Scan for the cell matching the given text and deliver its [x, y] coordinate at center. 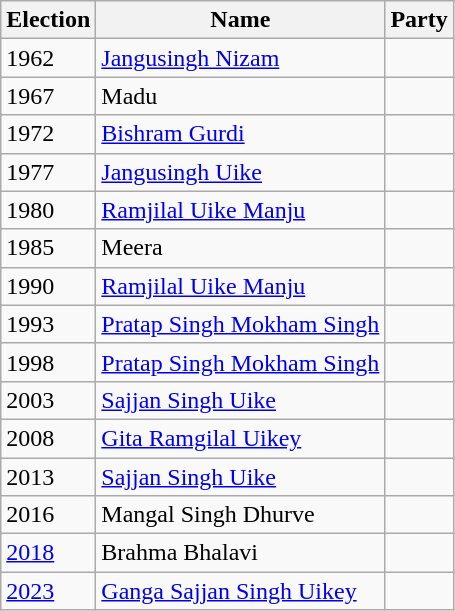
1998 [48, 362]
1967 [48, 96]
Bishram Gurdi [240, 134]
2023 [48, 591]
2003 [48, 400]
Meera [240, 248]
2008 [48, 438]
1972 [48, 134]
Gita Ramgilal Uikey [240, 438]
1962 [48, 58]
2016 [48, 515]
Brahma Bhalavi [240, 553]
2018 [48, 553]
Madu [240, 96]
Name [240, 20]
Party [419, 20]
Jangusingh Nizam [240, 58]
Mangal Singh Dhurve [240, 515]
1990 [48, 286]
1985 [48, 248]
Election [48, 20]
Ganga Sajjan Singh Uikey [240, 591]
1977 [48, 172]
Jangusingh Uike [240, 172]
2013 [48, 477]
1980 [48, 210]
1993 [48, 324]
